Search for the cell housing the specified text and yield its (x, y) center coordinate. 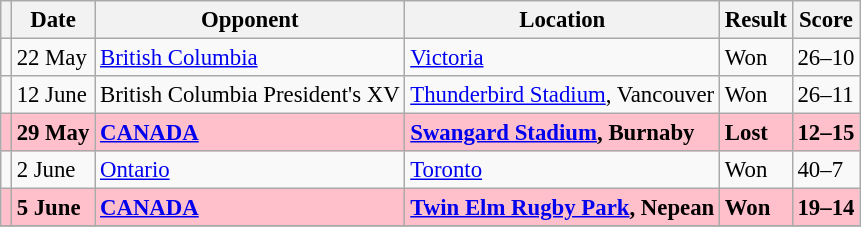
12–15 (826, 133)
Opponent (250, 20)
40–7 (826, 170)
Toronto (562, 170)
British Columbia (250, 58)
Date (52, 20)
22 May (52, 58)
19–14 (826, 208)
29 May (52, 133)
Lost (756, 133)
Ontario (250, 170)
Score (826, 20)
Result (756, 20)
Thunderbird Stadium, Vancouver (562, 95)
Victoria (562, 58)
12 June (52, 95)
Swangard Stadium, Burnaby (562, 133)
26–11 (826, 95)
26–10 (826, 58)
Twin Elm Rugby Park, Nepean (562, 208)
British Columbia President's XV (250, 95)
5 June (52, 208)
Location (562, 20)
2 June (52, 170)
